Identify which cell holds the provided text, then report its (x, y) central coordinate. 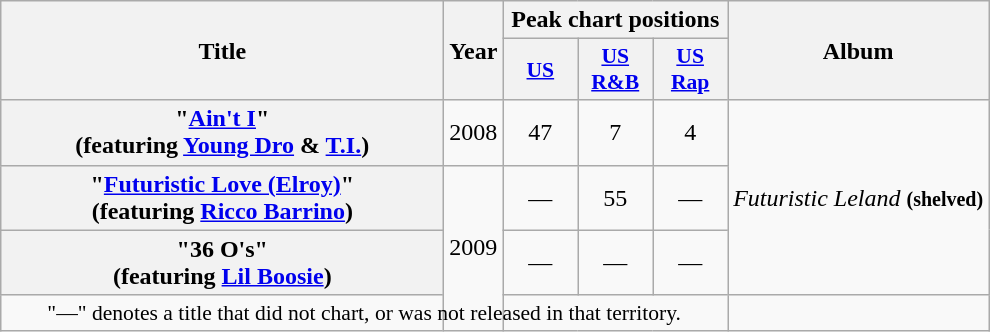
47 (540, 132)
7 (616, 132)
55 (616, 198)
US (540, 70)
Album (858, 50)
2008 (474, 132)
"36 O's" (featuring Lil Boosie) (222, 262)
"—" denotes a title that did not chart, or was not released in that territory. (364, 313)
"Ain't I" (featuring Young Dro & T.I.) (222, 132)
Futuristic Leland (shelved) (858, 198)
USRap (690, 70)
"Futuristic Love (Elroy)" (featuring Ricco Barrino) (222, 198)
USR&B (616, 70)
4 (690, 132)
2009 (474, 248)
Year (474, 50)
Peak chart positions (616, 20)
Title (222, 50)
